Identify which cell holds the provided text, then report its (X, Y) central coordinate. 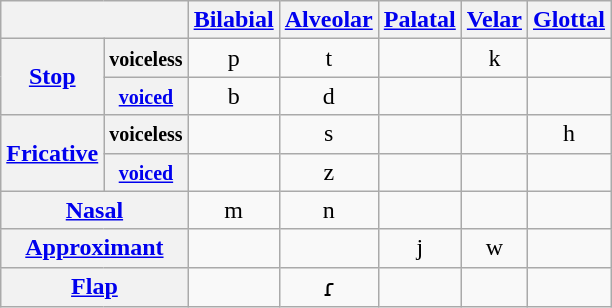
Palatal (420, 20)
w (494, 248)
d (328, 96)
p (234, 58)
Alveolar (328, 20)
j (420, 248)
b (234, 96)
Glottal (568, 20)
Stop (52, 77)
Velar (494, 20)
Approximant (94, 248)
s (328, 134)
z (328, 172)
Nasal (94, 210)
Flap (94, 287)
m (234, 210)
k (494, 58)
Bilabial (234, 20)
n (328, 210)
h (568, 134)
t (328, 58)
Fricative (52, 153)
ɾ (328, 287)
